Locate the cell with the specified text and output its [X, Y] center coordinate. 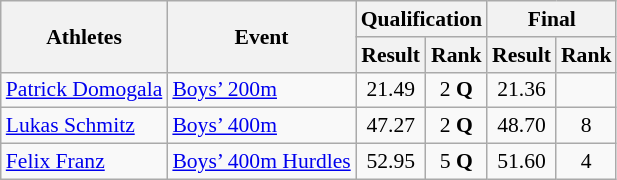
4 [586, 162]
8 [586, 126]
Lukas Schmitz [84, 126]
47.27 [391, 126]
Boys’ 400m Hurdles [261, 162]
Boys’ 200m [261, 90]
5 Q [456, 162]
Athletes [84, 36]
52.95 [391, 162]
Qualification [422, 19]
21.49 [391, 90]
Patrick Domogala [84, 90]
51.60 [522, 162]
Felix Franz [84, 162]
21.36 [522, 90]
Final [552, 19]
Boys’ 400m [261, 126]
48.70 [522, 126]
Event [261, 36]
